From the cell containing the given text, extract its center point as (X, Y) coordinate. 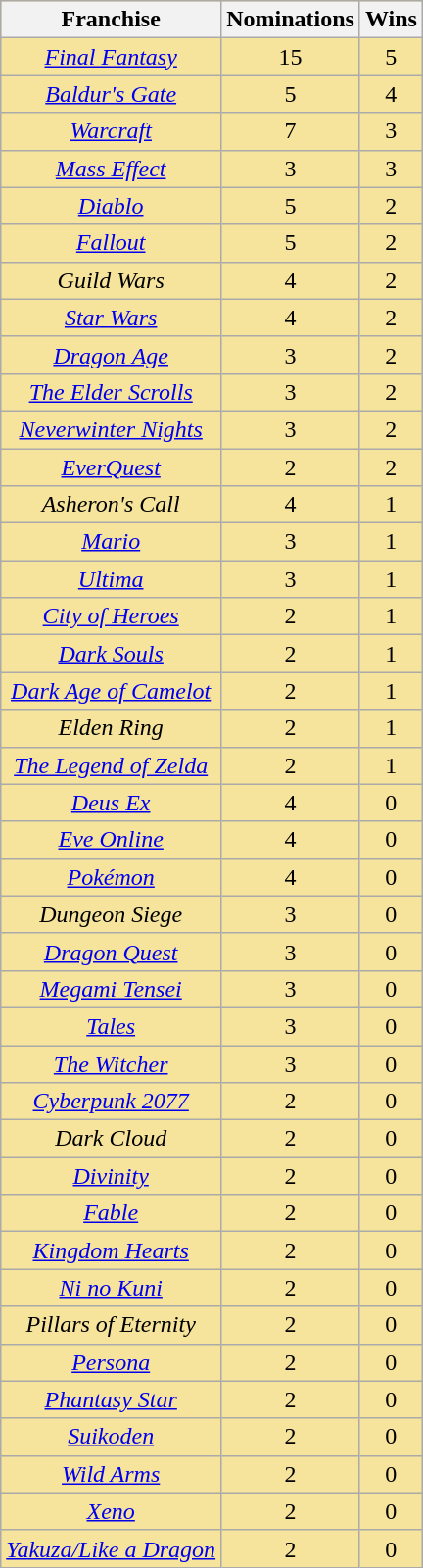
Deus Ex (112, 803)
Franchise (112, 20)
Dragon Quest (112, 952)
Neverwinter Nights (112, 429)
Final Fantasy (112, 57)
Fable (112, 1213)
Phantasy Star (112, 1399)
Kingdom Hearts (112, 1250)
Ultima (112, 579)
Yakuza/Like a Dragon (112, 1548)
Persona (112, 1362)
Suikoden (112, 1437)
Diablo (112, 206)
Xeno (112, 1511)
Elden Ring (112, 728)
Dragon Age (112, 355)
Star Wars (112, 318)
Eve Online (112, 840)
Baldur's Gate (112, 94)
Asheron's Call (112, 505)
The Elder Scrolls (112, 392)
Warcraft (112, 131)
Fallout (112, 243)
Wild Arms (112, 1474)
Tales (112, 1026)
City of Heroes (112, 616)
The Legend of Zelda (112, 765)
Megami Tensei (112, 989)
Dark Cloud (112, 1139)
The Witcher (112, 1063)
Wins (391, 20)
7 (291, 131)
EverQuest (112, 467)
Dungeon Siege (112, 914)
Dark Age of Camelot (112, 691)
Ni no Kuni (112, 1288)
Guild Wars (112, 280)
Divinity (112, 1176)
Dark Souls (112, 654)
Mario (112, 542)
Mass Effect (112, 169)
15 (291, 57)
Pokémon (112, 877)
Nominations (291, 20)
Cyberpunk 2077 (112, 1102)
Pillars of Eternity (112, 1325)
